Pinpoint the cell where the given text exists, returning its (x, y) midpoint coordinate. 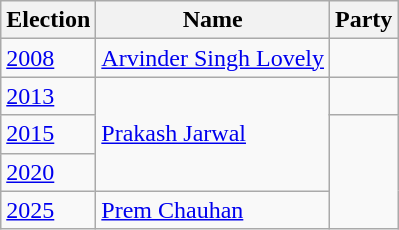
Arvinder Singh Lovely (213, 58)
Election (48, 20)
2025 (48, 210)
2015 (48, 134)
2013 (48, 96)
Name (213, 20)
2008 (48, 58)
2020 (48, 172)
Party (364, 20)
Prakash Jarwal (213, 134)
Prem Chauhan (213, 210)
